Determine the [x, y] coordinate at the center of the cell enclosing the given text.  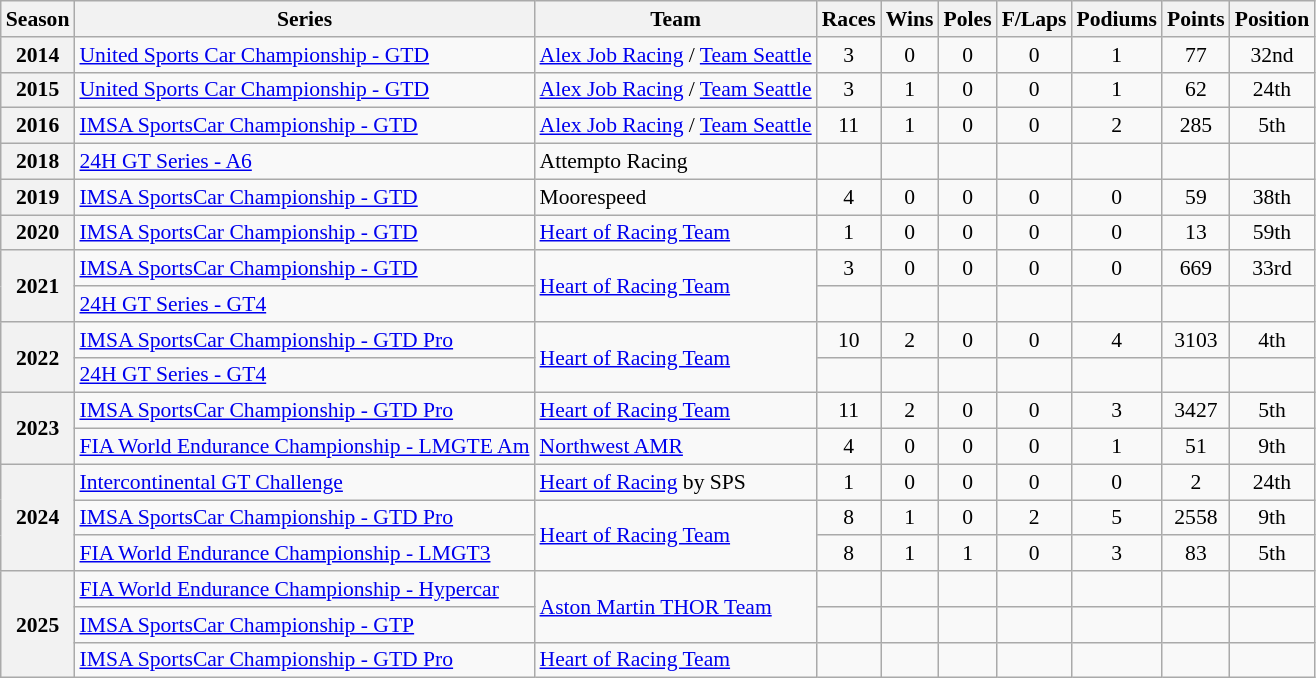
Races [849, 19]
F/Laps [1034, 19]
5 [1118, 518]
62 [1196, 90]
2014 [38, 55]
2020 [38, 233]
77 [1196, 55]
285 [1196, 126]
32nd [1272, 55]
669 [1196, 269]
2016 [38, 126]
IMSA SportsCar Championship - GTP [304, 625]
59th [1272, 233]
33rd [1272, 269]
2022 [38, 358]
Intercontinental GT Challenge [304, 482]
13 [1196, 233]
Heart of Racing by SPS [676, 482]
FIA World Endurance Championship - LMGT3 [304, 554]
59 [1196, 197]
3427 [1196, 411]
38th [1272, 197]
Position [1272, 19]
2019 [38, 197]
Season [38, 19]
83 [1196, 554]
2025 [38, 624]
3103 [1196, 340]
24H GT Series - A6 [304, 162]
Attempto Racing [676, 162]
4th [1272, 340]
2015 [38, 90]
Points [1196, 19]
Aston Martin THOR Team [676, 606]
Team [676, 19]
2021 [38, 286]
Wins [910, 19]
2018 [38, 162]
Podiums [1118, 19]
51 [1196, 447]
Poles [968, 19]
Series [304, 19]
2558 [1196, 518]
FIA World Endurance Championship - Hypercar [304, 589]
10 [849, 340]
Northwest AMR [676, 447]
FIA World Endurance Championship - LMGTE Am [304, 447]
Moorespeed [676, 197]
2024 [38, 518]
2023 [38, 428]
